Return the (x, y) coordinate for the center point of the cell that contains the specified text.  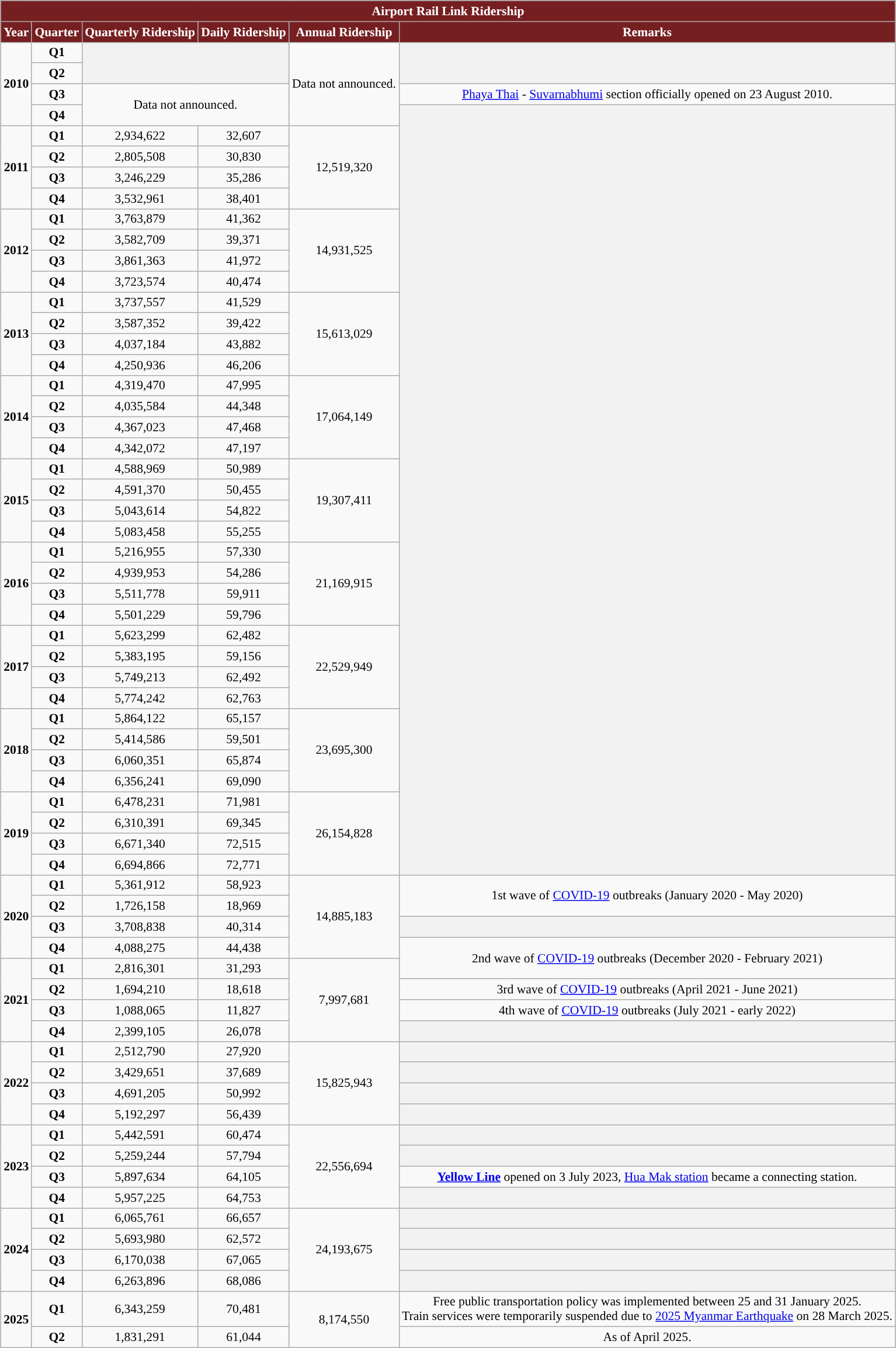
65,874 (244, 760)
2015 (16, 500)
69,090 (244, 781)
31,293 (244, 969)
5,501,229 (140, 615)
4,319,470 (140, 386)
2,512,790 (140, 1052)
26,078 (244, 1031)
57,794 (244, 1156)
2,934,622 (140, 136)
4,367,023 (140, 427)
4,250,936 (140, 365)
3,723,574 (140, 282)
3,246,229 (140, 178)
5,383,195 (140, 656)
8,174,550 (344, 1319)
71,981 (244, 802)
3,861,363 (140, 261)
62,763 (244, 698)
59,156 (244, 656)
58,923 (244, 885)
69,345 (244, 823)
72,515 (244, 844)
3,582,709 (140, 240)
6,478,231 (140, 802)
60,474 (244, 1135)
11,827 (244, 1010)
57,330 (244, 552)
2025 (16, 1319)
2017 (16, 667)
Quarterly Ridership (140, 32)
1,694,210 (140, 989)
5,957,225 (140, 1197)
15,825,943 (344, 1083)
26,154,828 (344, 833)
50,992 (244, 1093)
19,307,411 (344, 500)
24,193,675 (344, 1249)
37,689 (244, 1073)
61,044 (244, 1337)
50,989 (244, 469)
55,255 (244, 531)
40,314 (244, 927)
47,995 (244, 386)
50,455 (244, 490)
Remarks (647, 32)
7,997,681 (344, 1000)
39,371 (244, 240)
65,157 (244, 719)
54,286 (244, 573)
41,362 (244, 219)
4,691,205 (140, 1093)
41,972 (244, 261)
72,771 (244, 864)
5,083,458 (140, 531)
Yellow Line opened on 3 July 2023, Hua Mak station became a connecting station. (647, 1177)
59,911 (244, 594)
59,796 (244, 615)
15,613,029 (344, 334)
6,065,761 (140, 1218)
As of April 2025. (647, 1337)
4,588,969 (140, 469)
47,468 (244, 427)
47,197 (244, 448)
30,830 (244, 157)
14,931,525 (344, 250)
22,556,694 (344, 1166)
27,920 (244, 1052)
5,623,299 (140, 636)
6,060,351 (140, 760)
Quarter (57, 32)
2022 (16, 1083)
62,482 (244, 636)
2nd wave of COVID-19 outbreaks (December 2020 - February 2021) (647, 958)
22,529,949 (344, 667)
1st wave of COVID-19 outbreaks (January 2020 - May 2020) (647, 895)
5,043,614 (140, 511)
2020 (16, 916)
3,587,352 (140, 323)
2,399,105 (140, 1031)
18,969 (244, 906)
5,259,244 (140, 1156)
6,170,038 (140, 1260)
35,286 (244, 178)
2012 (16, 250)
2016 (16, 583)
2,805,508 (140, 157)
6,694,866 (140, 864)
Phaya Thai - Suvarnabhumi section officially opened on 23 August 2010. (647, 94)
21,169,915 (344, 583)
4,342,072 (140, 448)
41,529 (244, 303)
4,088,275 (140, 948)
62,572 (244, 1239)
67,065 (244, 1260)
6,310,391 (140, 823)
5,749,213 (140, 677)
3,708,838 (140, 927)
64,753 (244, 1197)
5,442,591 (140, 1135)
1,726,158 (140, 906)
64,105 (244, 1177)
6,263,896 (140, 1281)
2018 (16, 750)
3,429,651 (140, 1073)
5,774,242 (140, 698)
6,671,340 (140, 844)
Year (16, 32)
44,438 (244, 948)
3,532,961 (140, 198)
5,192,297 (140, 1114)
2021 (16, 1000)
2013 (16, 334)
4,939,953 (140, 573)
2023 (16, 1166)
56,439 (244, 1114)
2,816,301 (140, 969)
40,474 (244, 282)
62,492 (244, 677)
2024 (16, 1249)
2019 (16, 833)
1,831,291 (140, 1337)
14,885,183 (344, 916)
59,501 (244, 740)
5,216,955 (140, 552)
5,864,122 (140, 719)
39,422 (244, 323)
17,064,149 (344, 417)
43,882 (244, 344)
5,897,634 (140, 1177)
32,607 (244, 136)
5,511,778 (140, 594)
4th wave of COVID-19 outbreaks (July 2021 - early 2022) (647, 1010)
68,086 (244, 1281)
4,037,184 (140, 344)
Airport Rail Link Ridership (448, 11)
6,343,259 (140, 1309)
3,737,557 (140, 303)
3rd wave of COVID-19 outbreaks (April 2021 - June 2021) (647, 989)
Annual Ridership (344, 32)
38,401 (244, 198)
5,693,980 (140, 1239)
66,657 (244, 1218)
54,822 (244, 511)
6,356,241 (140, 781)
Daily Ridership (244, 32)
18,618 (244, 989)
1,088,065 (140, 1010)
23,695,300 (344, 750)
3,763,879 (140, 219)
4,035,584 (140, 407)
44,348 (244, 407)
4,591,370 (140, 490)
2014 (16, 417)
12,519,320 (344, 167)
46,206 (244, 365)
70,481 (244, 1309)
2010 (16, 84)
2011 (16, 167)
5,414,586 (140, 740)
5,361,912 (140, 885)
